Return (x, y) of the center of cell containing provided text 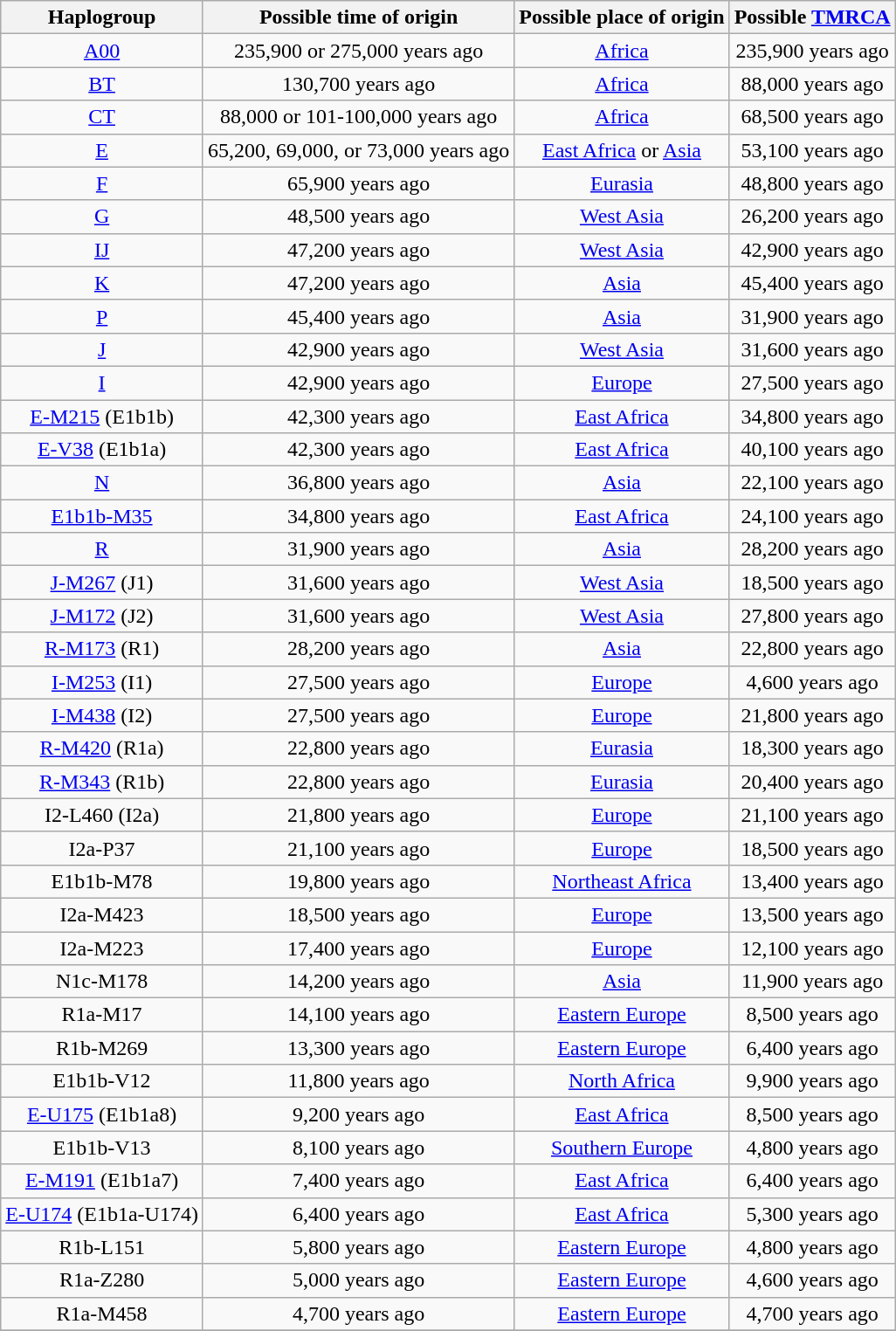
Possible time of origin (358, 17)
E-U175 (E1b1a8) (102, 1114)
E-M215 (E1b1b) (102, 417)
I-M438 (I2) (102, 715)
11,900 years ago (812, 982)
R1b-M269 (102, 1048)
East Africa or Asia (622, 150)
I2a-M223 (102, 948)
I2a-P37 (102, 848)
R-M173 (R1) (102, 649)
Northeast Africa (622, 881)
17,400 years ago (358, 948)
88,000 years ago (812, 84)
13,400 years ago (812, 881)
G (102, 217)
R1a-M458 (102, 1314)
5,800 years ago (358, 1247)
E-V38 (E1b1a) (102, 450)
E-U174 (E1b1a-U174) (102, 1214)
235,900 or 275,000 years ago (358, 51)
R-M343 (R1b) (102, 782)
9,200 years ago (358, 1114)
F (102, 183)
J (102, 349)
K (102, 283)
E-M191 (E1b1a7) (102, 1181)
14,200 years ago (358, 982)
26,200 years ago (812, 217)
Possible place of origin (622, 17)
40,100 years ago (812, 450)
E1b1b-M78 (102, 881)
Possible TMRCA (812, 17)
Haplogroup (102, 17)
130,700 years ago (358, 84)
N (102, 483)
14,100 years ago (358, 1015)
I2-L460 (I2a) (102, 815)
Southern Europe (622, 1148)
CT (102, 117)
E1b1b-M35 (102, 516)
I (102, 383)
J-M172 (J2) (102, 616)
IJ (102, 250)
68,500 years ago (812, 117)
36,800 years ago (358, 483)
BT (102, 84)
13,500 years ago (812, 914)
48,500 years ago (358, 217)
7,400 years ago (358, 1181)
P (102, 316)
E (102, 150)
I-M253 (I1) (102, 682)
11,800 years ago (358, 1081)
235,900 years ago (812, 51)
19,800 years ago (358, 881)
9,900 years ago (812, 1081)
88,000 or 101-100,000 years ago (358, 117)
20,400 years ago (812, 782)
12,100 years ago (812, 948)
13,300 years ago (358, 1048)
27,800 years ago (812, 616)
I2a-M423 (102, 914)
65,200, 69,000, or 73,000 years ago (358, 150)
24,100 years ago (812, 516)
18,300 years ago (812, 748)
N1c-M178 (102, 982)
R (102, 549)
22,100 years ago (812, 483)
65,900 years ago (358, 183)
5,300 years ago (812, 1214)
5,000 years ago (358, 1280)
R1a-M17 (102, 1015)
R-M420 (R1a) (102, 748)
R1a-Z280 (102, 1280)
53,100 years ago (812, 150)
North Africa (622, 1081)
8,100 years ago (358, 1148)
J-M267 (J1) (102, 583)
A00 (102, 51)
E1b1b-V12 (102, 1081)
R1b-L151 (102, 1247)
48,800 years ago (812, 183)
E1b1b-V13 (102, 1148)
